Output the (X, Y) coordinate of the center of the cell containing the given text.  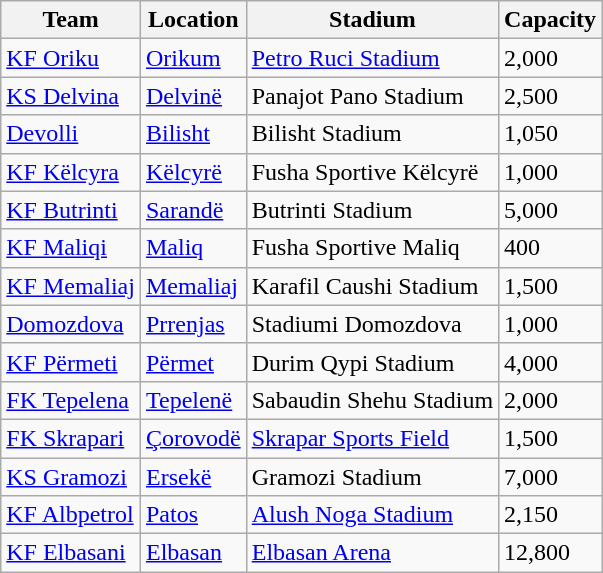
Domozdova (71, 324)
Memaliaj (193, 286)
7,000 (550, 477)
KF Maliqi (71, 248)
Sabaudin Shehu Stadium (372, 400)
Sarandë (193, 210)
Gramozi Stadium (372, 477)
KF Oriku (71, 58)
Tepelenë (193, 400)
Devolli (71, 134)
Karafil Caushi Stadium (372, 286)
Elbasan (193, 553)
12,800 (550, 553)
Fusha Sportive Këlcyrë (372, 172)
Ersekë (193, 477)
Këlcyrë (193, 172)
KF Elbasani (71, 553)
400 (550, 248)
Stadiumi Domozdova (372, 324)
Përmet (193, 362)
KS Gramozi (71, 477)
Durim Qypi Stadium (372, 362)
KS Delvina (71, 96)
4,000 (550, 362)
Butrinti Stadium (372, 210)
Panajot Pano Stadium (372, 96)
Bilisht (193, 134)
5,000 (550, 210)
Capacity (550, 20)
Patos (193, 515)
Çorovodë (193, 438)
KF Butrinti (71, 210)
1,050 (550, 134)
Alush Noga Stadium (372, 515)
Skrapar Sports Field (372, 438)
Stadium (372, 20)
Prrenjas (193, 324)
FK Skrapari (71, 438)
2,150 (550, 515)
Team (71, 20)
Delvinë (193, 96)
KF Përmeti (71, 362)
FK Tepelena (71, 400)
Bilisht Stadium (372, 134)
KF Këlcyra (71, 172)
Location (193, 20)
Maliq (193, 248)
Orikum (193, 58)
KF Albpetrol (71, 515)
Petro Ruci Stadium (372, 58)
KF Memaliaj (71, 286)
Elbasan Arena (372, 553)
Fusha Sportive Maliq (372, 248)
2,500 (550, 96)
